Search for the cell housing the specified text and yield its (X, Y) center coordinate. 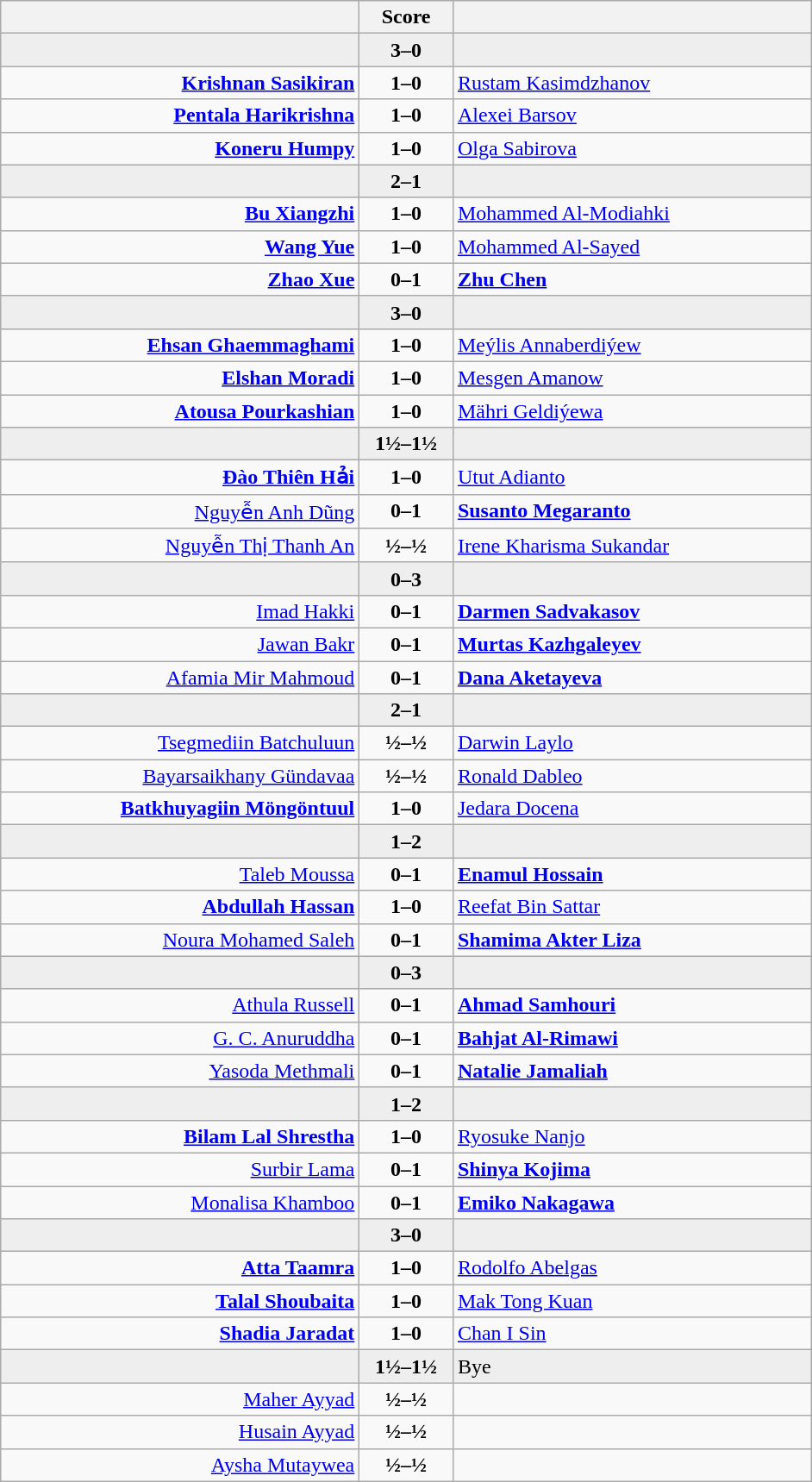
Surbir Lama (180, 1169)
Dana Aketayeva (632, 677)
Đào Thiên Hải (180, 478)
Afamia Mir Mahmoud (180, 677)
Reefat Bin Sattar (632, 907)
Enamul Hossain (632, 874)
Tsegmediin Batchuluun (180, 743)
Jawan Bakr (180, 644)
Natalie Jamaliah (632, 1071)
Atousa Pourkashian (180, 411)
Atta Taamra (180, 1268)
Abdullah Hassan (180, 907)
Utut Adianto (632, 478)
Talal Shoubaita (180, 1301)
Aysha Mutaywea (180, 1465)
Darmen Sadvakasov (632, 611)
Shamima Akter Liza (632, 940)
Imad Hakki (180, 611)
Monalisa Khamboo (180, 1203)
Nguyễn Thị Thanh An (180, 546)
Athula Russell (180, 1005)
Shadia Jaradat (180, 1334)
Taleb Moussa (180, 874)
Nguyễn Anh Dũng (180, 511)
Olga Sabirova (632, 148)
Elshan Moradi (180, 378)
Meýlis Annaberdiýew (632, 345)
Bilam Lal Shrestha (180, 1136)
Wang Yue (180, 247)
Mohammed Al-Sayed (632, 247)
Murtas Kazhgaleyev (632, 644)
Bu Xiangzhi (180, 214)
Krishnan Sasikiran (180, 83)
Koneru Humpy (180, 148)
Chan I Sin (632, 1334)
G. C. Anuruddha (180, 1038)
Husain Ayyad (180, 1432)
Susanto Megaranto (632, 511)
Zhu Chen (632, 279)
Mesgen Amanow (632, 378)
Ryosuke Nanjo (632, 1136)
Darwin Laylo (632, 743)
Pentala Harikrishna (180, 116)
Rodolfo Abelgas (632, 1268)
Batkhuyagiin Möngöntuul (180, 809)
Yasoda Methmali (180, 1071)
Emiko Nakagawa (632, 1203)
Ehsan Ghaemmaghami (180, 345)
Zhao Xue (180, 279)
Alexei Barsov (632, 116)
Bahjat Al-Rimawi (632, 1038)
Mak Tong Kuan (632, 1301)
Maher Ayyad (180, 1399)
Noura Mohamed Saleh (180, 940)
Rustam Kasimdzhanov (632, 83)
Ronald Dableo (632, 776)
Score (407, 17)
Jedara Docena (632, 809)
Mohammed Al-Modiahki (632, 214)
Mähri Geldiýewa (632, 411)
Irene Kharisma Sukandar (632, 546)
Bye (632, 1366)
Ahmad Samhouri (632, 1005)
Shinya Kojima (632, 1169)
Bayarsaikhany Gündavaa (180, 776)
